Find where the given text appears and provide that cell's center as [x, y] coordinate. 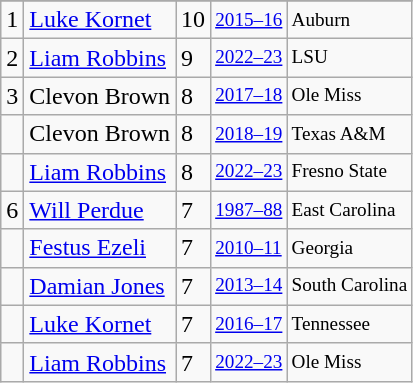
2015–16 [249, 20]
Fresno State [350, 172]
1 [12, 20]
2 [12, 58]
Will Perdue [100, 210]
Damian Jones [100, 286]
LSU [350, 58]
9 [194, 58]
Festus Ezeli [100, 248]
6 [12, 210]
Tennessee [350, 324]
2016–17 [249, 324]
East Carolina [350, 210]
South Carolina [350, 286]
3 [12, 96]
2010–11 [249, 248]
1987–88 [249, 210]
2018–19 [249, 134]
2017–18 [249, 96]
10 [194, 20]
Georgia [350, 248]
Auburn [350, 20]
Texas A&M [350, 134]
2013–14 [249, 286]
